Scan for the cell matching the given text and deliver its (X, Y) coordinate at center. 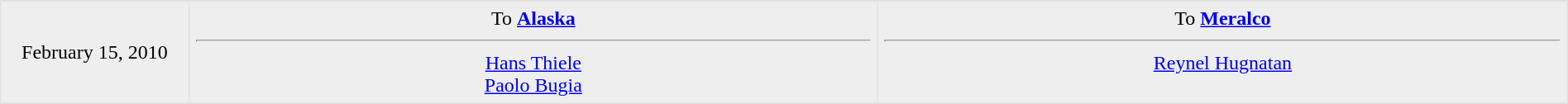
To MeralcoReynel Hugnatan (1223, 52)
To AlaskaHans ThielePaolo Bugia (533, 52)
February 15, 2010 (94, 52)
